Determine the (x, y) coordinate at the center of the cell enclosing the given text.  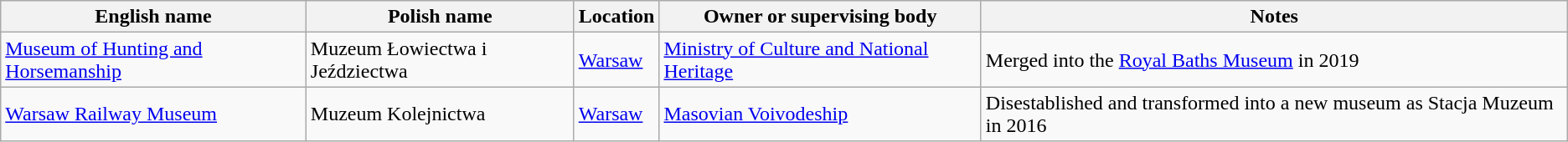
Polish name (440, 17)
Notes (1274, 17)
Merged into the Royal Baths Museum in 2019 (1274, 60)
Masovian Voivodeship (820, 114)
English name (154, 17)
Owner or supervising body (820, 17)
Muzeum Kolejnictwa (440, 114)
Museum of Hunting and Horsemanship (154, 60)
Location (616, 17)
Warsaw Railway Museum (154, 114)
Muzeum Łowiectwa i Jeździectwa (440, 60)
Disestablished and transformed into a new museum as Stacja Muzeum in 2016 (1274, 114)
Ministry of Culture and National Heritage (820, 60)
